Search for the cell housing the specified text and yield its (X, Y) center coordinate. 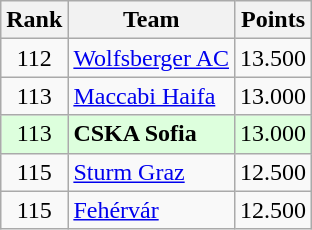
112 (34, 58)
Rank (34, 20)
Wolfsberger AC (152, 58)
13.500 (274, 58)
Maccabi Haifa (152, 96)
Team (152, 20)
Sturm Graz (152, 172)
CSKA Sofia (152, 134)
Points (274, 20)
Fehérvár (152, 210)
